Scan for the cell matching the given text and deliver its (x, y) coordinate at center. 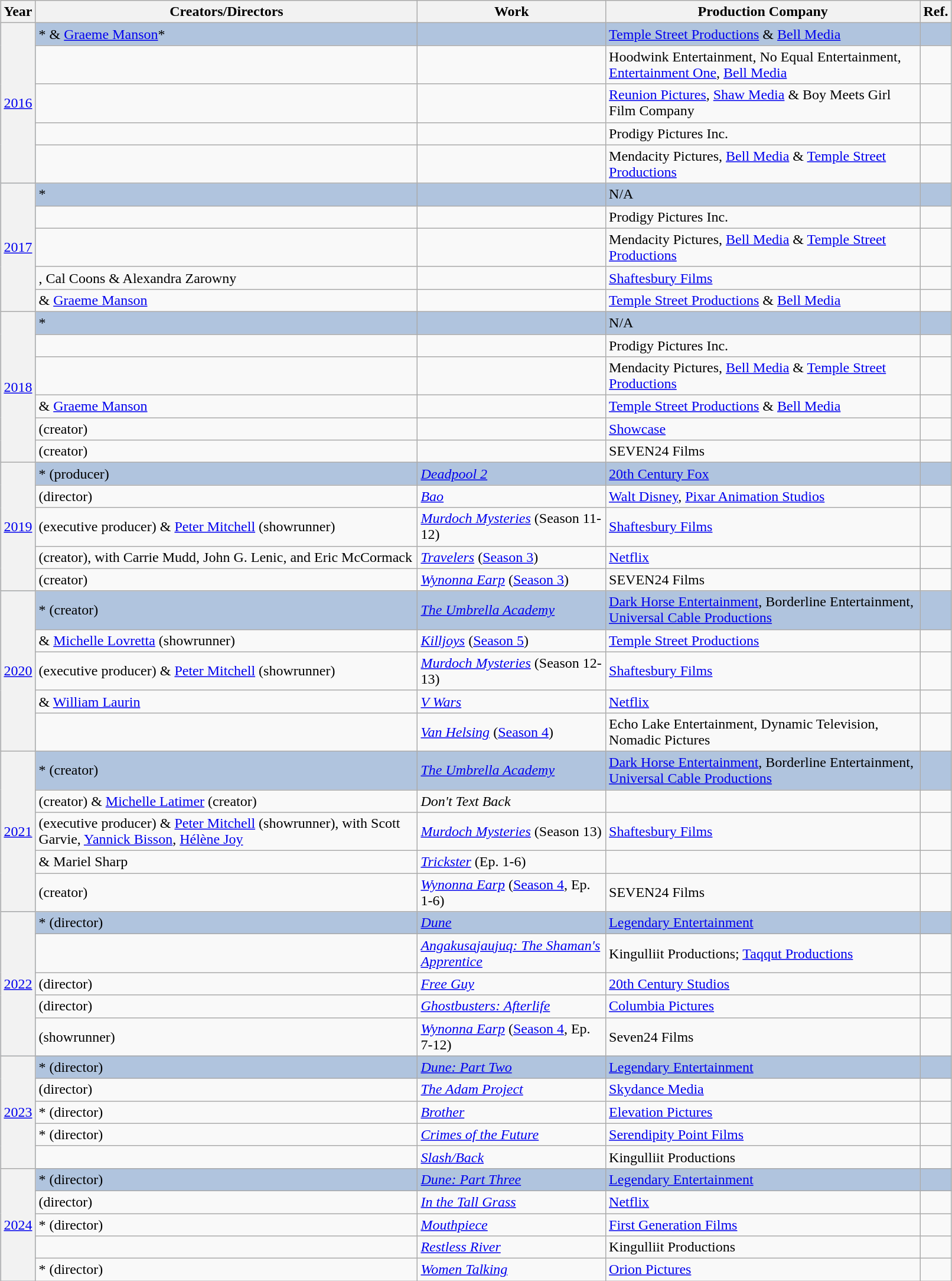
Walt Disney, Pixar Animation Studios (763, 496)
Angakusajaujuq: The Shaman's Apprentice (511, 954)
Showcase (763, 429)
Killjoys (Season 5) (511, 640)
(creator) & Michelle Latimer (creator) (227, 801)
, Cal Coons & Alexandra Zarowny (227, 278)
Women Talking (511, 1270)
Work (511, 12)
Skydance Media (763, 1090)
Murdoch Mysteries (Season 11-12) (511, 527)
2024 (18, 1224)
Restless River (511, 1247)
Crimes of the Future (511, 1134)
Orion Pictures (763, 1270)
(executive producer) & Peter Mitchell (showrunner), with Scott Garvie, Yannick Bisson, Hélène Joy (227, 832)
Dune (511, 923)
Creators/Directors (227, 12)
2022 (18, 984)
Murdoch Mysteries (Season 13) (511, 832)
Wynonna Earp (Season 4, Ep. 7-12) (511, 1036)
Wynonna Earp (Season 3) (511, 580)
Dune: Part Three (511, 1179)
(creator), with Carrie Mudd, John G. Lenic, and Eric McCormack (227, 557)
Ghostbusters: Afterlife (511, 1006)
20th Century Studios (763, 984)
In the Tall Grass (511, 1202)
* (producer) (227, 474)
2016 (18, 103)
(showrunner) (227, 1036)
Bao (511, 496)
& Mariel Sharp (227, 862)
Mouthpiece (511, 1225)
20th Century Fox (763, 474)
First Generation Films (763, 1225)
Kingulliit Productions; Taqqut Productions (763, 954)
Year (18, 12)
2019 (18, 527)
Brother (511, 1112)
& Michelle Lovretta (showrunner) (227, 640)
2017 (18, 247)
Hoodwink Entertainment, No Equal Entertainment, Entertainment One, Bell Media (763, 65)
Reunion Pictures, Shaw Media & Boy Meets Girl Film Company (763, 103)
Elevation Pictures (763, 1112)
Dune: Part Two (511, 1067)
Travelers (Season 3) (511, 557)
Temple Street Productions (763, 640)
Seven24 Films (763, 1036)
2020 (18, 671)
Don't Text Back (511, 801)
V Wars (511, 701)
Wynonna Earp (Season 4, Ep. 1-6) (511, 892)
Murdoch Mysteries (Season 12-13) (511, 671)
Trickster (Ep. 1-6) (511, 862)
Serendipity Point Films (763, 1134)
Columbia Pictures (763, 1006)
* & Graeme Manson* (227, 34)
Free Guy (511, 984)
& William Laurin (227, 701)
Deadpool 2 (511, 474)
Ref. (935, 12)
Production Company (763, 12)
2023 (18, 1112)
2021 (18, 831)
Slash/Back (511, 1157)
Echo Lake Entertainment, Dynamic Television, Nomadic Pictures (763, 731)
2018 (18, 386)
Van Helsing (Season 4) (511, 731)
The Adam Project (511, 1090)
